For the text-containing cell, return its midpoint in [x, y] coordinate format. 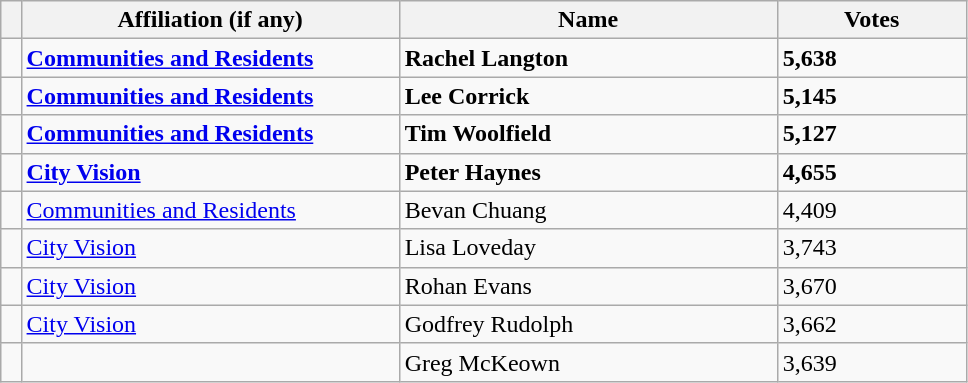
Rohan Evans [588, 286]
Lee Corrick [588, 96]
Tim Woolfield [588, 134]
5,145 [872, 96]
3,743 [872, 248]
3,662 [872, 324]
Greg McKeown [588, 362]
3,670 [872, 286]
Bevan Chuang [588, 210]
Peter Haynes [588, 172]
4,655 [872, 172]
5,127 [872, 134]
Rachel Langton [588, 58]
5,638 [872, 58]
Affiliation (if any) [210, 20]
Godfrey Rudolph [588, 324]
3,639 [872, 362]
Votes [872, 20]
Name [588, 20]
Lisa Loveday [588, 248]
4,409 [872, 210]
